Extract the [x, y] coordinate from the center of the cell holding the provided text.  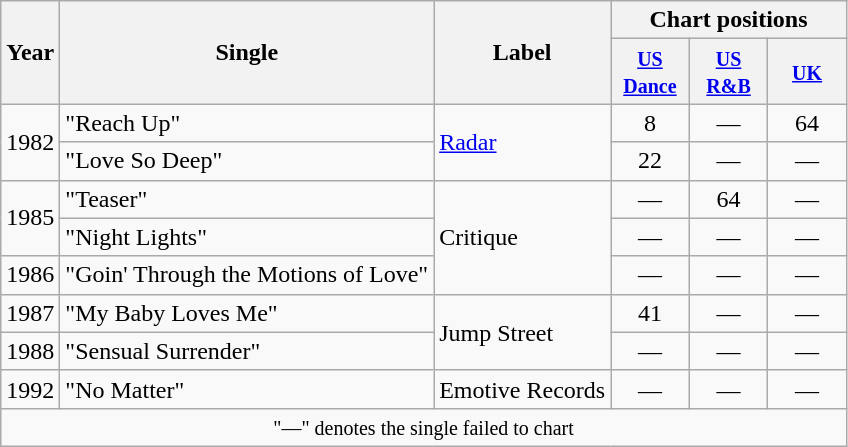
UK [808, 72]
1985 [30, 218]
Label [522, 52]
US R&B [728, 72]
"Teaser" [247, 199]
Critique [522, 237]
"Reach Up" [247, 123]
Single [247, 52]
"Love So Deep" [247, 161]
1982 [30, 142]
"Sensual Surrender" [247, 351]
Chart positions [729, 20]
1986 [30, 275]
Emotive Records [522, 389]
"Night Lights" [247, 237]
"—" denotes the single failed to chart [424, 427]
"My Baby Loves Me" [247, 313]
41 [650, 313]
22 [650, 161]
1992 [30, 389]
"Goin' Through the Motions of Love" [247, 275]
"No Matter" [247, 389]
1987 [30, 313]
Year [30, 52]
1988 [30, 351]
US Dance [650, 72]
8 [650, 123]
Jump Street [522, 332]
Radar [522, 142]
— [650, 275]
